Search for the cell housing the specified text and yield its [x, y] center coordinate. 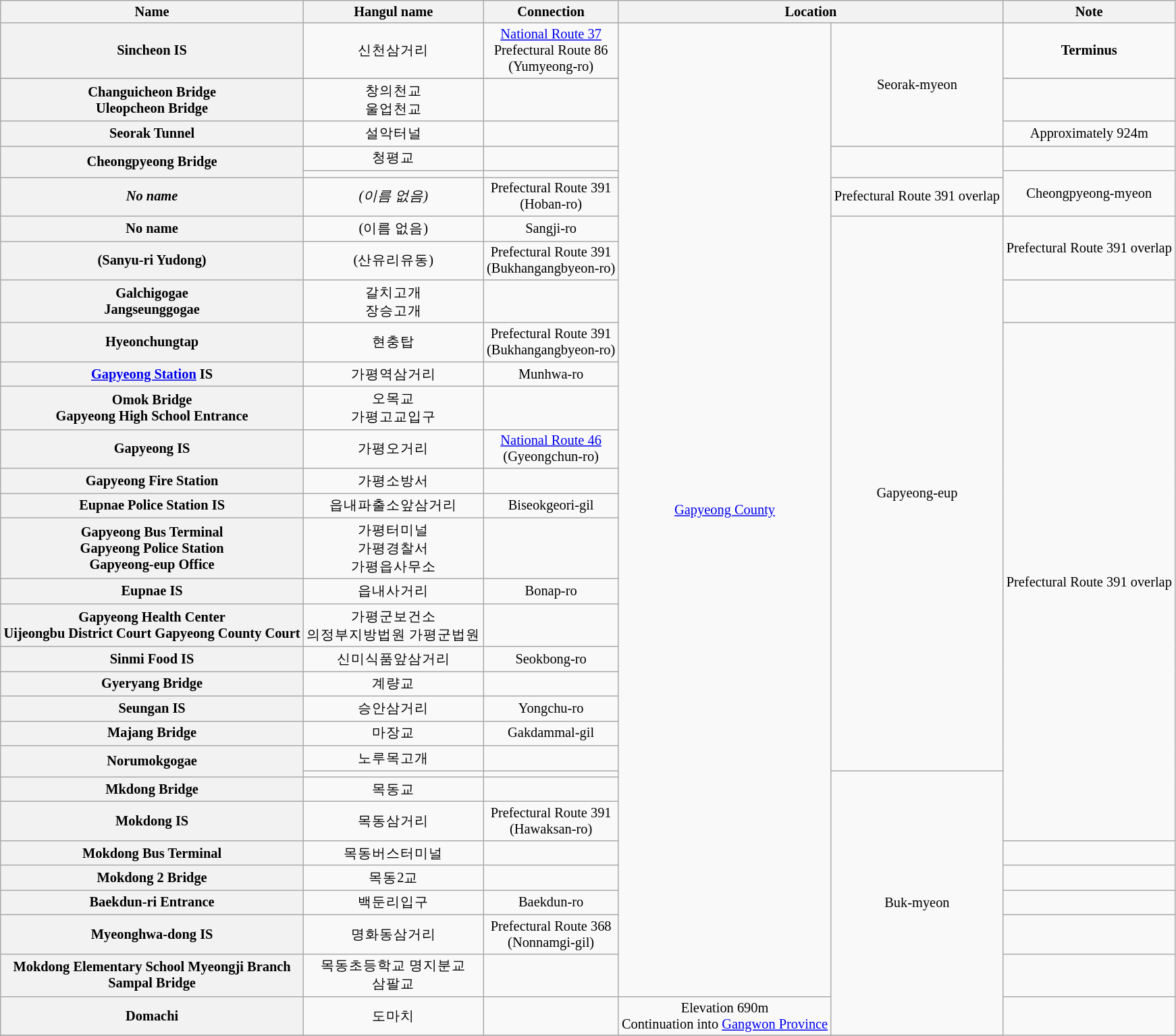
Hyeonchungtap [153, 342]
Gakdammal-gil [551, 733]
목동삼거리 [393, 821]
신미식품앞삼거리 [393, 659]
Prefectural Route 368(Nonnamgi-gil) [551, 934]
Gyeryang Bridge [153, 683]
Hangul name [393, 11]
Gapyeong County [725, 510]
Seorak-myeon [917, 84]
가평소방서 [393, 481]
오목교가평고교입구 [393, 408]
Buk-myeon [917, 903]
창의천교울업천교 [393, 100]
Prefectural Route 391(Hoban-ro) [551, 196]
가평역삼거리 [393, 374]
Gapyeong Health CenterUijeongbu District Court Gapyeong County Court [153, 625]
노루목고개 [393, 757]
가평오거리 [393, 449]
목동교 [393, 790]
Eupnae Police Station IS [153, 505]
Mokdong Elementary School Myeongji BranchSampal Bridge [153, 975]
Sangji-ro [551, 228]
현충탑 [393, 342]
Gapyeong Station IS [153, 374]
마장교 [393, 733]
(산유리유동) [393, 261]
Omok BridgeGapyeong High School Entrance [153, 408]
National Route 46(Gyeongchun-ro) [551, 449]
읍내파출소앞삼거리 [393, 505]
Seokbong-ro [551, 659]
명화동삼거리 [393, 934]
목동2교 [393, 877]
Munhwa-ro [551, 374]
Cheongpyeong-myeon [1090, 193]
GalchigogaeJangseunggogae [153, 301]
도마치 [393, 1016]
National Route 37Prefectural Route 86(Yumyeong-ro) [551, 51]
계량교 [393, 683]
Elevation 690mContinuation into Gangwon Province [725, 1016]
가평터미널가평경찰서가평읍사무소 [393, 548]
Biseokgeori-gil [551, 505]
설악터널 [393, 134]
Sincheon IS [153, 51]
Norumokgogae [153, 761]
Yongchu-ro [551, 709]
Mokdong IS [153, 821]
Baekdun-ri Entrance [153, 902]
Gapyeong Fire Station [153, 481]
Gapyeong IS [153, 449]
Approximately 924m [1090, 134]
Mokdong 2 Bridge [153, 877]
Name [153, 11]
Mkdong Bridge [153, 790]
Gapyeong Bus TerminalGapyeong Police StationGapyeong-eup Office [153, 548]
청평교 [393, 158]
Bonap-ro [551, 591]
Eupnae IS [153, 591]
Note [1090, 11]
Seorak Tunnel [153, 134]
Majang Bridge [153, 733]
목동초등학교 명지분교삼팔교 [393, 975]
신천삼거리 [393, 51]
Prefectural Route 391(Hawaksan-ro) [551, 821]
Connection [551, 11]
승안삼거리 [393, 709]
(Sanyu-ri Yudong) [153, 261]
Sinmi Food IS [153, 659]
Seungan IS [153, 709]
갈치고개장승고개 [393, 301]
Myeonghwa-dong IS [153, 934]
읍내사거리 [393, 591]
Changuicheon BridgeUleopcheon Bridge [153, 100]
Mokdong Bus Terminal [153, 853]
Gapyeong-eup [917, 493]
Cheongpyeong Bridge [153, 161]
가평군보건소의정부지방법원 가평군법원 [393, 625]
Terminus [1090, 51]
백둔리입구 [393, 902]
Domachi [153, 1016]
목동버스터미널 [393, 853]
Baekdun-ro [551, 902]
Location [811, 11]
